Provide the (X, Y) coordinate of the cell's center where the given text is located.  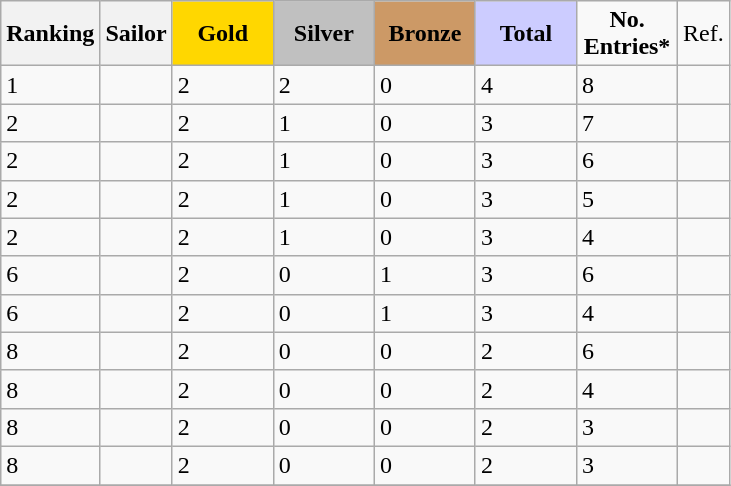
Silver (324, 34)
Total (526, 34)
Gold (222, 34)
Ref. (704, 34)
Sailor (136, 34)
7 (628, 123)
5 (628, 199)
No. Entries* (628, 34)
Bronze (424, 34)
Ranking (50, 34)
